Return the [X, Y] coordinate for the center point of the cell that contains the specified text.  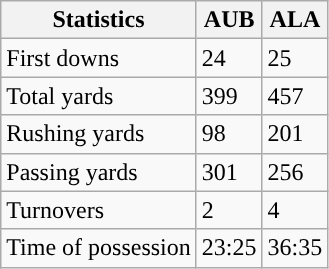
25 [295, 58]
Turnovers [99, 210]
399 [229, 96]
23:25 [229, 248]
First downs [99, 58]
201 [295, 134]
24 [229, 58]
AUB [229, 20]
98 [229, 134]
2 [229, 210]
Rushing yards [99, 134]
301 [229, 172]
Passing yards [99, 172]
4 [295, 210]
Statistics [99, 20]
256 [295, 172]
ALA [295, 20]
36:35 [295, 248]
457 [295, 96]
Total yards [99, 96]
Time of possession [99, 248]
